Pinpoint the cell where the given text exists, returning its (X, Y) midpoint coordinate. 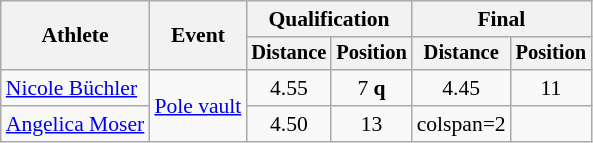
4.55 (288, 88)
Pole vault (198, 106)
Event (198, 36)
4.50 (288, 124)
Qualification (328, 19)
Angelica Moser (76, 124)
7 q (371, 88)
Athlete (76, 36)
11 (551, 88)
13 (371, 124)
Final (502, 19)
Nicole Büchler (76, 88)
colspan=2 (462, 124)
4.45 (462, 88)
